Locate the cell with the specified text and output its [x, y] center coordinate. 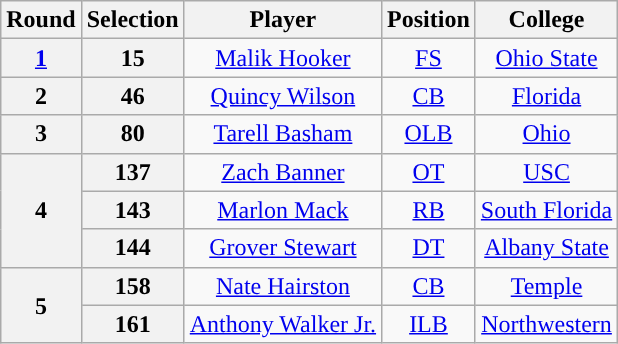
Quincy Wilson [282, 96]
FS [429, 58]
Ohio State [546, 58]
Northwestern [546, 324]
DT [429, 248]
1 [41, 58]
Nate Hairston [282, 286]
Grover Stewart [282, 248]
Anthony Walker Jr. [282, 324]
Player [282, 20]
143 [132, 210]
137 [132, 172]
Malik Hooker [282, 58]
Temple [546, 286]
Tarell Basham [282, 134]
4 [41, 210]
46 [132, 96]
161 [132, 324]
OT [429, 172]
Albany State [546, 248]
South Florida [546, 210]
Round [41, 20]
80 [132, 134]
2 [41, 96]
158 [132, 286]
Ohio [546, 134]
Florida [546, 96]
RB [429, 210]
ILB [429, 324]
3 [41, 134]
Selection [132, 20]
Position [429, 20]
USC [546, 172]
144 [132, 248]
5 [41, 305]
15 [132, 58]
Zach Banner [282, 172]
OLB [429, 134]
College [546, 20]
Marlon Mack [282, 210]
